Extract the (x, y) coordinate from the center of the cell holding the provided text.  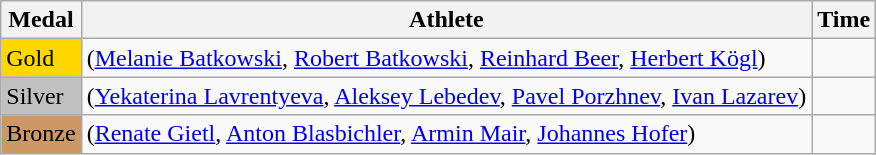
(Renate Gietl, Anton Blasbichler, Armin Mair, Johannes Hofer) (446, 134)
Time (844, 20)
(Yekaterina Lavrentyeva, Aleksey Lebedev, Pavel Porzhnev, Ivan Lazarev) (446, 96)
(Melanie Batkowski, Robert Batkowski, Reinhard Beer, Herbert Kögl) (446, 58)
Gold (41, 58)
Silver (41, 96)
Medal (41, 20)
Athlete (446, 20)
Bronze (41, 134)
